Provide the (x, y) coordinate of the cell's center where the given text is located.  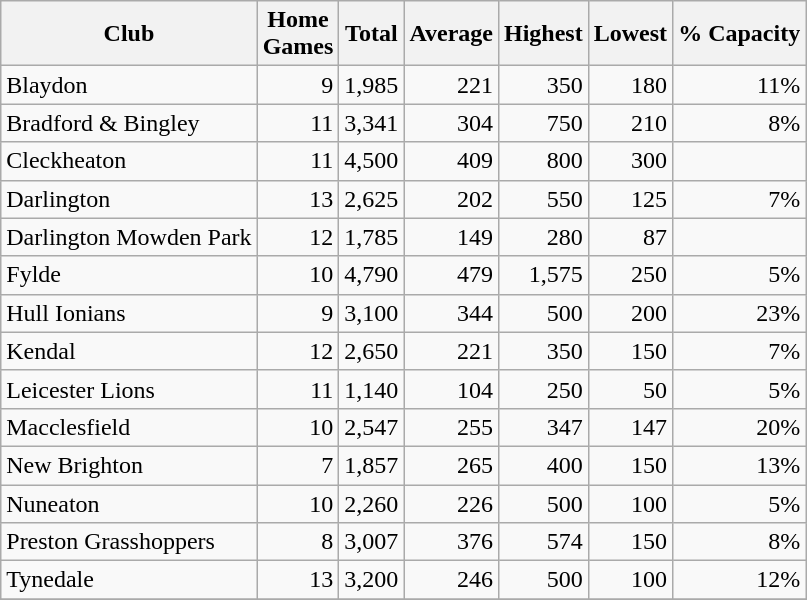
Cleckheaton (129, 161)
Highest (543, 34)
Darlington Mowden Park (129, 237)
300 (630, 161)
2,260 (372, 503)
Blaydon (129, 85)
550 (543, 199)
23% (740, 313)
344 (452, 313)
11% (740, 85)
246 (452, 580)
125 (630, 199)
Average (452, 34)
HomeGames (298, 34)
409 (452, 161)
104 (452, 389)
Macclesfield (129, 427)
Tynedale (129, 580)
574 (543, 542)
800 (543, 161)
376 (452, 542)
4,500 (372, 161)
50 (630, 389)
750 (543, 123)
Preston Grasshoppers (129, 542)
Darlington (129, 199)
479 (452, 275)
Nuneaton (129, 503)
2,650 (372, 351)
87 (630, 237)
Hull Ionians (129, 313)
3,100 (372, 313)
265 (452, 465)
12% (740, 580)
3,007 (372, 542)
20% (740, 427)
147 (630, 427)
2,625 (372, 199)
Club (129, 34)
1,857 (372, 465)
304 (452, 123)
200 (630, 313)
255 (452, 427)
13% (740, 465)
4,790 (372, 275)
1,140 (372, 389)
226 (452, 503)
Fylde (129, 275)
180 (630, 85)
Bradford & Bingley (129, 123)
% Capacity (740, 34)
1,785 (372, 237)
149 (452, 237)
347 (543, 427)
1,985 (372, 85)
Lowest (630, 34)
400 (543, 465)
280 (543, 237)
2,547 (372, 427)
Kendal (129, 351)
Leicester Lions (129, 389)
3,200 (372, 580)
1,575 (543, 275)
210 (630, 123)
202 (452, 199)
New Brighton (129, 465)
7 (298, 465)
Total (372, 34)
3,341 (372, 123)
8 (298, 542)
